From the cell containing the given text, extract its center point as (x, y) coordinate. 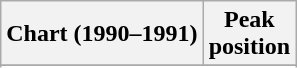
Chart (1990–1991) (102, 34)
Peakposition (249, 34)
